Return the (X, Y) coordinate for the center point of the cell that contains the specified text.  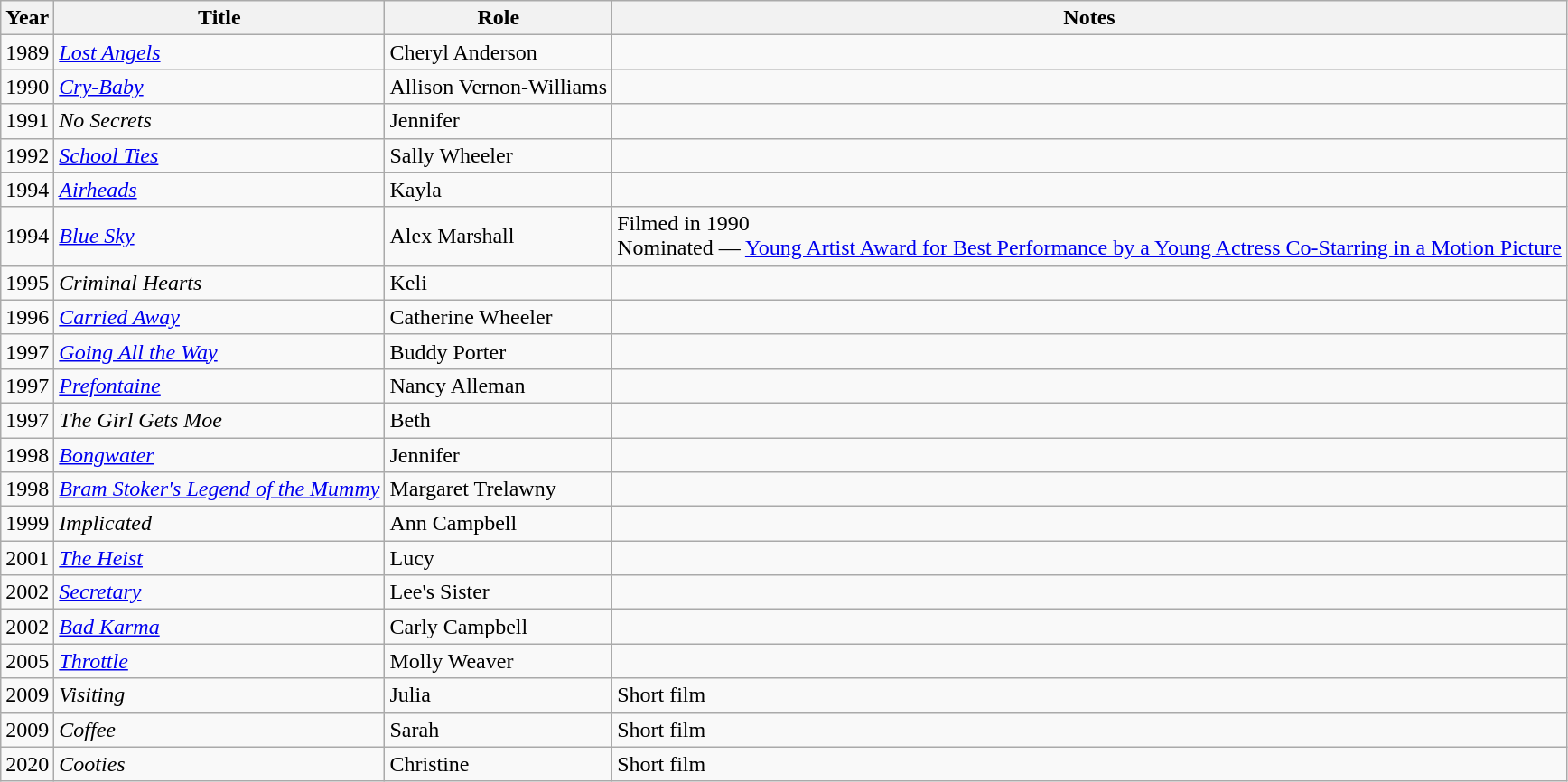
Lost Angels (219, 52)
2001 (27, 558)
Margaret Trelawny (499, 489)
Buddy Porter (499, 351)
Blue Sky (219, 237)
Christine (499, 764)
School Ties (219, 155)
Year (27, 18)
Julia (499, 695)
The Girl Gets Moe (219, 420)
Going All the Way (219, 351)
Beth (499, 420)
Bongwater (219, 454)
Sarah (499, 730)
Alex Marshall (499, 237)
No Secrets (219, 121)
Molly Weaver (499, 661)
Kayla (499, 190)
Visiting (219, 695)
Bram Stoker's Legend of the Mummy (219, 489)
1991 (27, 121)
Keli (499, 283)
The Heist (219, 558)
1989 (27, 52)
Coffee (219, 730)
Title (219, 18)
Sally Wheeler (499, 155)
Filmed in 1990Nominated — Young Artist Award for Best Performance by a Young Actress Co-Starring in a Motion Picture (1089, 237)
Cheryl Anderson (499, 52)
Ann Campbell (499, 524)
Bad Karma (219, 627)
Airheads (219, 190)
1995 (27, 283)
Criminal Hearts (219, 283)
1990 (27, 87)
Prefontaine (219, 386)
2005 (27, 661)
1999 (27, 524)
Throttle (219, 661)
Cry-Baby (219, 87)
Notes (1089, 18)
Role (499, 18)
Carried Away (219, 317)
Nancy Alleman (499, 386)
1992 (27, 155)
Lee's Sister (499, 592)
2020 (27, 764)
Cooties (219, 764)
Secretary (219, 592)
Lucy (499, 558)
1996 (27, 317)
Implicated (219, 524)
Catherine Wheeler (499, 317)
Allison Vernon-Williams (499, 87)
Carly Campbell (499, 627)
